Return the (x, y) coordinate for the center point of the cell that contains the specified text.  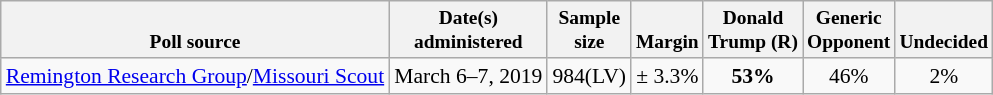
Date(s)administered (468, 30)
46% (848, 76)
± 3.3% (667, 76)
Remington Research Group/Missouri Scout (195, 76)
984(LV) (589, 76)
2% (944, 76)
Undecided (944, 30)
53% (752, 76)
Samplesize (589, 30)
March 6–7, 2019 (468, 76)
GenericOpponent (848, 30)
DonaldTrump (R) (752, 30)
Margin (667, 30)
Poll source (195, 30)
